Pinpoint the cell where the given text exists, returning its [X, Y] midpoint coordinate. 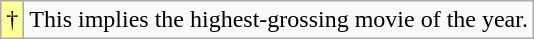
† [12, 20]
This implies the highest-grossing movie of the year. [279, 20]
